Return the [x, y] coordinate for the center point of the cell that contains the specified text.  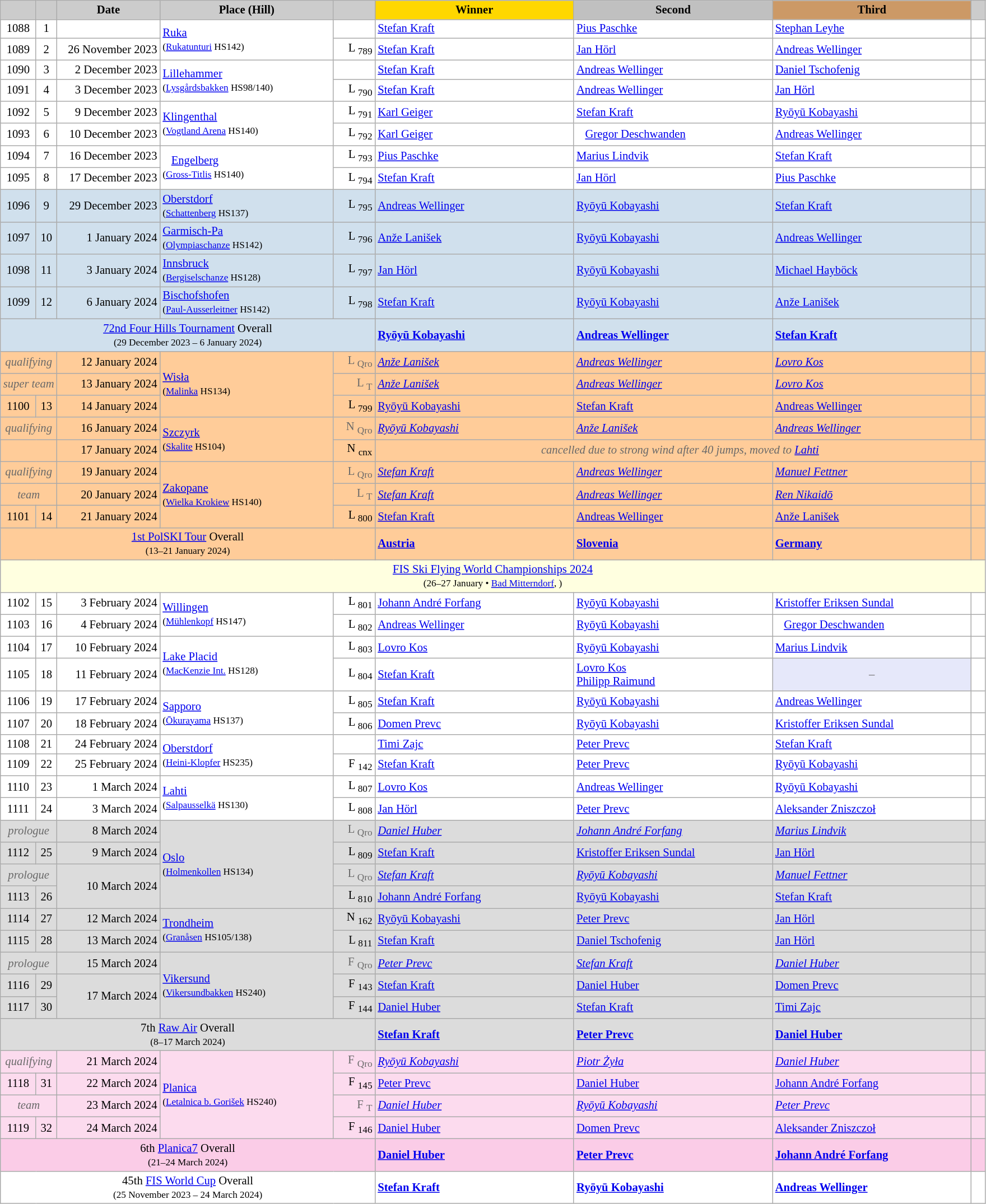
1119 [18, 1128]
19 [46, 701]
L 803 [354, 647]
L 808 [354, 809]
L 794 [354, 178]
1 [46, 29]
5 [46, 112]
1118 [18, 1083]
L 801 [354, 603]
– [872, 674]
2 [46, 49]
16 December 2023 [109, 156]
Second [673, 10]
17 January 2024 [109, 450]
F 144 [354, 1007]
14 [46, 516]
19 January 2024 [109, 473]
Date [109, 10]
N cnx [354, 450]
Ren Nikaidō [872, 494]
Planica(Letalnica b. Gorišek HS240) [246, 1095]
Zakopane(Wielka Krokiew HS140) [246, 494]
6 [46, 134]
31 [46, 1083]
6th Planica7 Overall(21–24 March 2024) [188, 1155]
13 [46, 407]
L 790 [354, 90]
N 162 [354, 918]
L 796 [354, 238]
Place (Hill) [246, 10]
Szczyrk(Skalite HS104) [246, 439]
1093 [18, 134]
Stephan Leyhe [872, 29]
L 802 [354, 625]
L 797 [354, 270]
3 January 2024 [109, 270]
L 793 [354, 156]
1105 [18, 674]
L 806 [354, 724]
Ruka(Rukatunturi HS142) [246, 39]
1114 [18, 918]
1098 [18, 270]
Oberstdorf(Schattenberg HS137) [246, 206]
FIS Ski Flying World Championships 2024(26–27 January • Bad Mitterndorf, ) [493, 576]
13 January 2024 [109, 384]
26 November 2023 [109, 49]
L 811 [354, 941]
4 [46, 90]
Piotr Żyła [673, 1062]
F T [354, 1105]
Germany [872, 544]
1 January 2024 [109, 238]
L 798 [354, 302]
21 [46, 744]
6 January 2024 [109, 302]
L 805 [354, 701]
11 [46, 270]
28 [46, 941]
15 [46, 603]
N Qro [354, 428]
1095 [18, 178]
Sapporo(Ōkurayama HS137) [246, 712]
F 142 [354, 765]
L 807 [354, 786]
Slovenia [673, 544]
1088 [18, 29]
29 December 2023 [109, 206]
Winner [474, 10]
9 March 2024 [109, 852]
10 December 2023 [109, 134]
7 [46, 156]
L 792 [354, 134]
24 February 2024 [109, 744]
F 146 [354, 1128]
1102 [18, 603]
26 [46, 897]
22 March 2024 [109, 1083]
21 March 2024 [109, 1062]
12 January 2024 [109, 362]
25 February 2024 [109, 765]
1106 [18, 701]
2 December 2023 [109, 69]
17 March 2024 [109, 996]
23 [46, 786]
10 March 2024 [109, 886]
1089 [18, 49]
1096 [18, 206]
11 February 2024 [109, 674]
Oslo(Holmenkollen HS134) [246, 864]
1117 [18, 1007]
22 [46, 765]
Austria [474, 544]
3 [46, 69]
Lovro Kos Philipp Raimund [673, 674]
1097 [18, 238]
L 804 [354, 674]
27 [46, 918]
9 [46, 206]
F 143 [354, 984]
10 [46, 238]
Lake Placid(MacKenzie Int. HS128) [246, 663]
15 March 2024 [109, 963]
4 February 2024 [109, 625]
3 December 2023 [109, 90]
super team [29, 384]
1103 [18, 625]
21 January 2024 [109, 516]
30 [46, 1007]
17 February 2024 [109, 701]
32 [46, 1128]
1111 [18, 809]
cancelled due to strong wind after 40 jumps, moved to Lahti [680, 450]
1110 [18, 786]
L 799 [354, 407]
3 February 2024 [109, 603]
L 809 [354, 852]
1112 [18, 852]
1107 [18, 724]
12 March 2024 [109, 918]
L 795 [354, 206]
L 791 [354, 112]
13 March 2024 [109, 941]
72nd Four Hills Tournament Overall(29 December 2023 – 6 January 2024) [188, 335]
Lahti(Salpausselkä HS130) [246, 797]
12 [46, 302]
Wisła(Malinka HS134) [246, 384]
1100 [18, 407]
1091 [18, 90]
16 [46, 625]
1 March 2024 [109, 786]
Lillehammer(Lysgårdsbakken HS98/140) [246, 81]
1101 [18, 516]
16 January 2024 [109, 428]
1st PolSKI Tour Overall(13–21 January 2024) [188, 544]
Vikersund(Vikersundbakken HS240) [246, 985]
45th FIS World Cup Overall(25 November 2023 – 24 March 2024) [188, 1187]
L 810 [354, 897]
20 [46, 724]
Innsbruck(Bergiselschanze HS128) [246, 270]
7th Raw Air Overall(8–17 March 2024) [188, 1034]
1116 [18, 984]
18 February 2024 [109, 724]
1109 [18, 765]
25 [46, 852]
9 December 2023 [109, 112]
Michael Hayböck [872, 270]
8 March 2024 [109, 831]
1090 [18, 69]
18 [46, 674]
1104 [18, 647]
23 March 2024 [109, 1105]
L 789 [354, 49]
1115 [18, 941]
1099 [18, 302]
Engelberg(Gross-Titlis HS140) [246, 167]
L 800 [354, 516]
Trondheim(Granåsen HS105/138) [246, 930]
17 December 2023 [109, 178]
10 February 2024 [109, 647]
1108 [18, 744]
24 [46, 809]
Oberstdorf(Heini-Klopfer HS235) [246, 755]
3 March 2024 [109, 809]
Third [872, 10]
29 [46, 984]
8 [46, 178]
17 [46, 647]
24 March 2024 [109, 1128]
1092 [18, 112]
Klingenthal(Vogtland Arena HS140) [246, 123]
20 January 2024 [109, 494]
Bischofshofen(Paul-Ausserleitner HS142) [246, 302]
1113 [18, 897]
Garmisch-Pa(Olympiaschanze HS142) [246, 238]
1094 [18, 156]
F 145 [354, 1083]
14 January 2024 [109, 407]
Willingen(Mühlenkopf HS147) [246, 614]
